Detect which cell encompasses the target text, then output its (x, y) center coordinate. 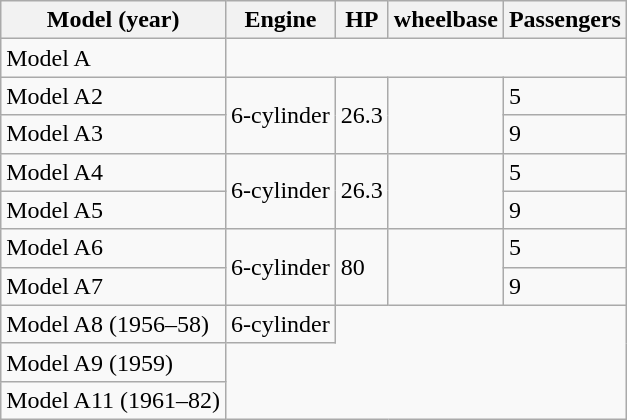
Model A6 (114, 248)
Passengers (564, 20)
HP (362, 20)
Model A9 (1959) (114, 362)
Model A8 (1956–58) (114, 324)
80 (362, 267)
Model A11 (1961–82) (114, 400)
wheelbase (446, 20)
Model A3 (114, 134)
Model A7 (114, 286)
Model A5 (114, 210)
Model A (114, 58)
Engine (281, 20)
Model A2 (114, 96)
Model (year) (114, 20)
Model A4 (114, 172)
